Identify which cell holds the provided text, then report its [X, Y] central coordinate. 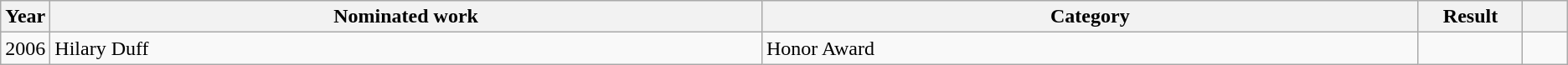
Hilary Duff [406, 48]
2006 [25, 48]
Nominated work [406, 17]
Category [1090, 17]
Result [1471, 17]
Year [25, 17]
Honor Award [1090, 48]
